Pinpoint the cell where the given text exists, returning its (X, Y) midpoint coordinate. 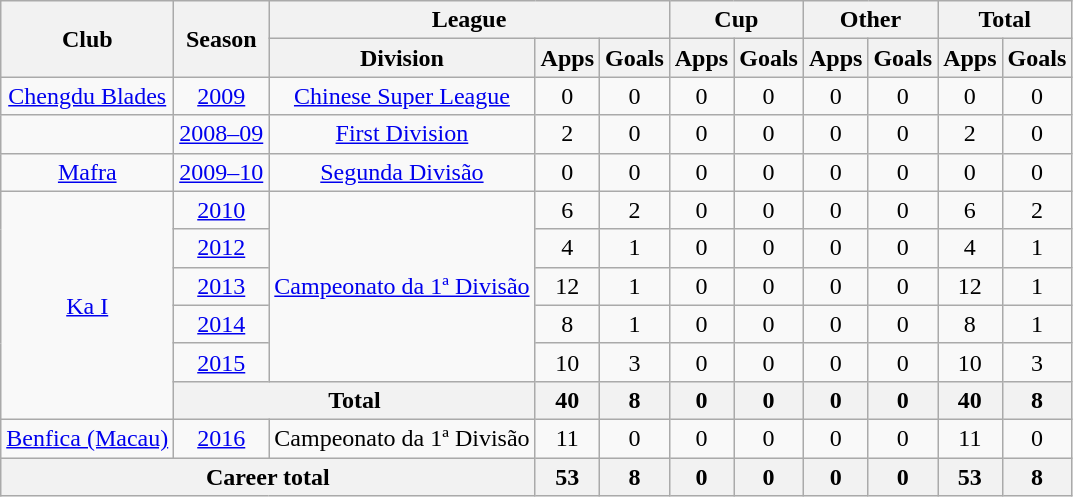
Chengdu Blades (88, 96)
Season (222, 39)
2014 (222, 324)
Segunda Divisão (402, 172)
Cup (736, 20)
2016 (222, 438)
2013 (222, 286)
2010 (222, 210)
2009 (222, 96)
2015 (222, 362)
Benfica (Macau) (88, 438)
First Division (402, 134)
2008–09 (222, 134)
Mafra (88, 172)
Club (88, 39)
Chinese Super League (402, 96)
2012 (222, 248)
Career total (268, 477)
League (469, 20)
2009–10 (222, 172)
Other (870, 20)
Division (402, 58)
Ka I (88, 305)
